Detect which cell encompasses the target text, then output its [x, y] center coordinate. 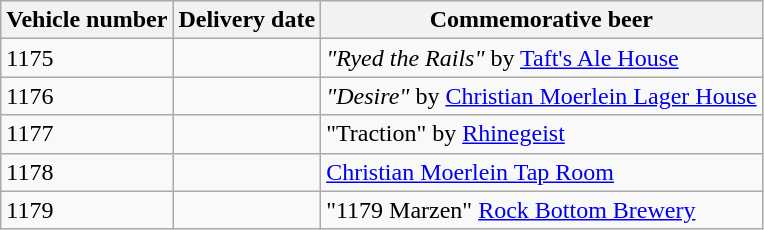
Delivery date [247, 20]
"Desire" by Christian Moerlein Lager House [542, 96]
"1179 Marzen" Rock Bottom Brewery [542, 210]
"Traction" by Rhinegeist [542, 134]
Commemorative beer [542, 20]
1176 [87, 96]
1179 [87, 210]
Christian Moerlein Tap Room [542, 172]
Vehicle number [87, 20]
"Ryed the Rails" by Taft's Ale House [542, 58]
1177 [87, 134]
1175 [87, 58]
1178 [87, 172]
